Provide the [X, Y] coordinate of the cell's center where the given text is located.  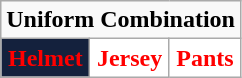
Jersey [130, 58]
Pants [204, 58]
Uniform Combination [121, 20]
Helmet [46, 58]
